Capture the cell that displays the provided text and extract its [x, y] central coordinate. 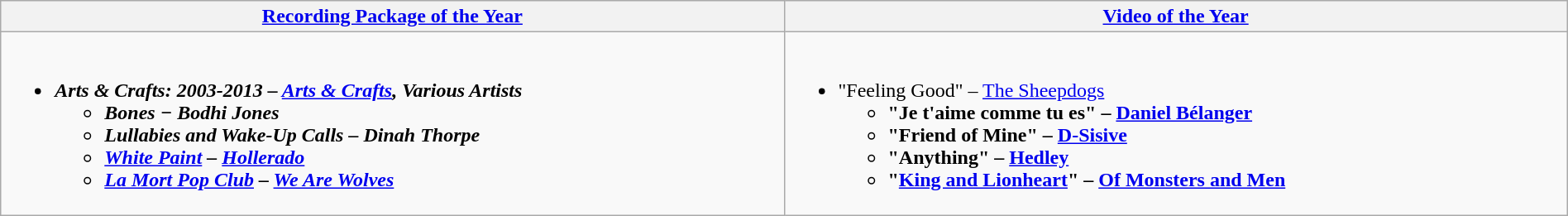
Video of the Year [1176, 17]
Recording Package of the Year [392, 17]
